Search for the cell housing the specified text and yield its (X, Y) center coordinate. 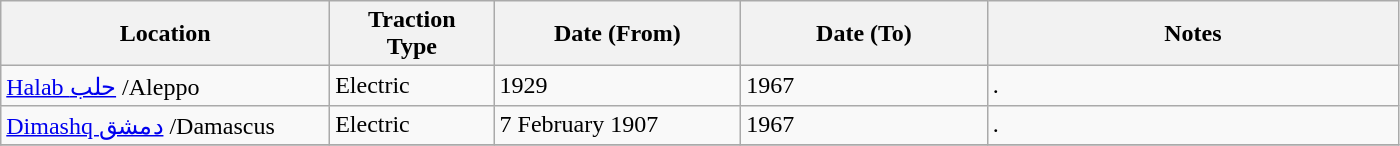
Notes (1192, 34)
Date (From) (618, 34)
Date (To) (864, 34)
1929 (618, 86)
7 February 1907 (618, 125)
TractionType (412, 34)
Halab حلب /Aleppo (166, 86)
Dimashq دمشق /Damascus (166, 125)
Location (166, 34)
